Identify which cell holds the provided text, then report its [X, Y] central coordinate. 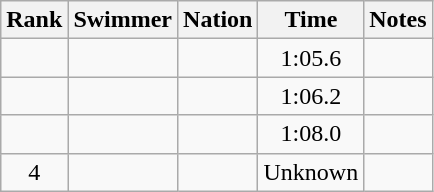
Notes [398, 20]
1:08.0 [311, 134]
Rank [34, 20]
Nation [218, 20]
Swimmer [123, 20]
Unknown [311, 172]
1:06.2 [311, 96]
1:05.6 [311, 58]
4 [34, 172]
Time [311, 20]
